Provide the (X, Y) coordinate of the cell's center where the given text is located.  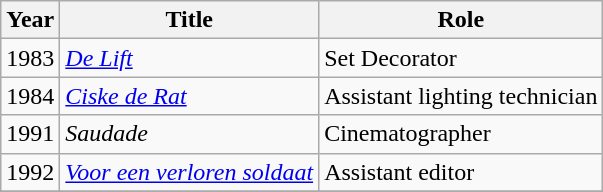
Assistant editor (461, 172)
1983 (30, 58)
Year (30, 20)
Set Decorator (461, 58)
1991 (30, 134)
1984 (30, 96)
Ciske de Rat (190, 96)
Assistant lighting technician (461, 96)
De Lift (190, 58)
Title (190, 20)
Saudade (190, 134)
Role (461, 20)
Voor een verloren soldaat (190, 172)
Cinematographer (461, 134)
1992 (30, 172)
